Identify which cell holds the provided text, then report its (X, Y) central coordinate. 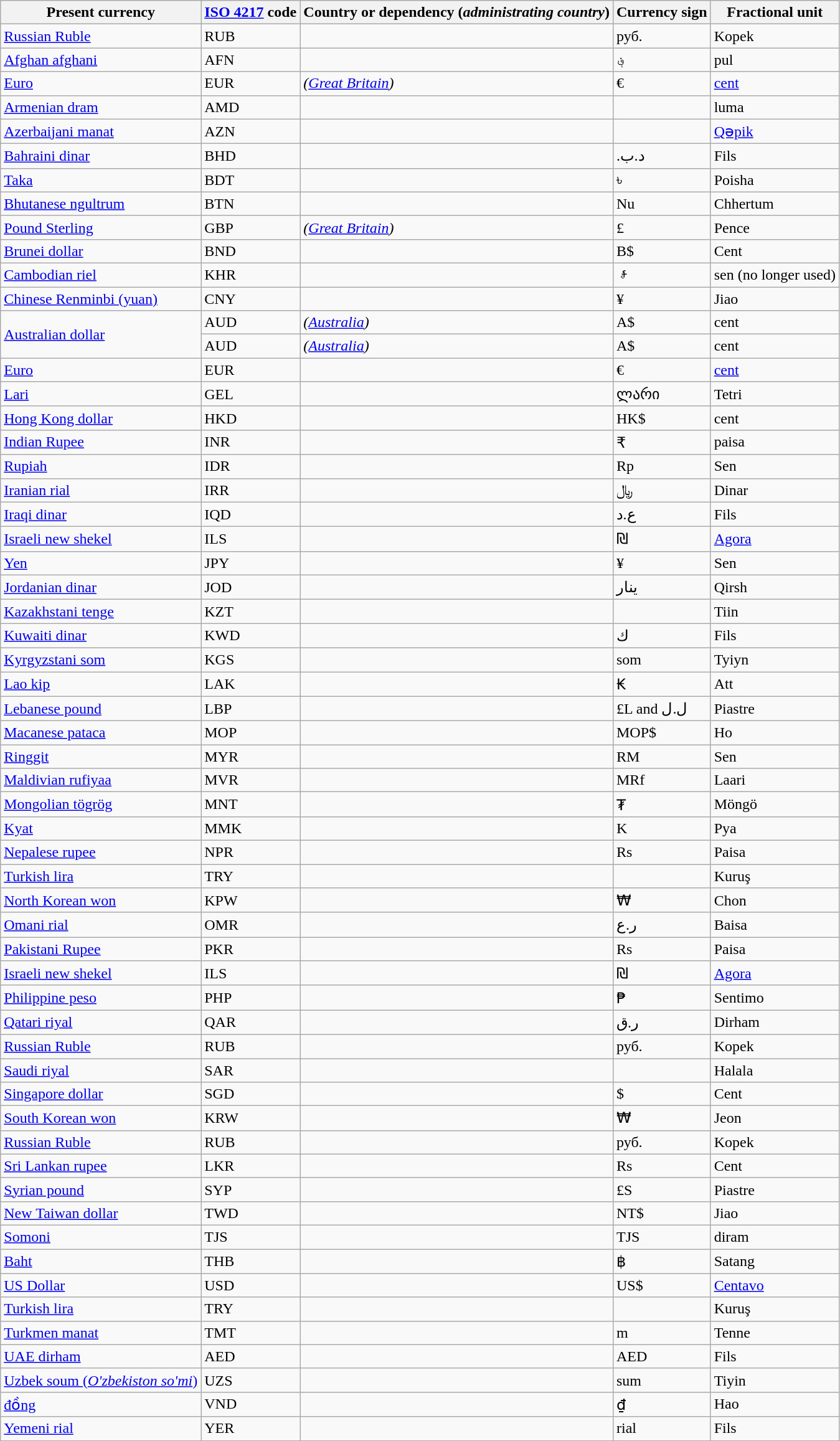
QAR (250, 1023)
Bahraini dinar (101, 156)
IDR (250, 466)
Tiin (775, 612)
Qatari riyal (101, 1023)
Somoni (101, 1237)
Fractional unit (775, 12)
BND (250, 251)
som (661, 659)
₱ (661, 998)
KHR (250, 275)
៛ (661, 275)
Pence (775, 227)
VND (250, 1404)
Ho (775, 733)
SGD (250, 1094)
Mongolian tögrög (101, 805)
CNY (250, 298)
Laari (775, 780)
Australian dollar (101, 334)
৳ (661, 180)
luma (775, 107)
IQD (250, 514)
Sri Lankan rupee (101, 1166)
Uzbek soum (O'zbekiston so'mi) (101, 1380)
Present currency (101, 12)
pul (775, 60)
Qəpik (775, 131)
Brunei dollar (101, 251)
RM (661, 757)
LKR (250, 1166)
HKD (250, 418)
Taka (101, 180)
BHD (250, 156)
Baht (101, 1262)
£S (661, 1189)
Yen (101, 563)
Kyat (101, 828)
BDT (250, 180)
Jordanian dinar (101, 587)
Halala (775, 1070)
Iraqi dinar (101, 514)
Tenne (775, 1333)
MOP (250, 733)
LAK (250, 684)
؋ (661, 60)
Cambodian riel (101, 275)
Att (775, 684)
Singapore dollar (101, 1094)
PHP (250, 998)
K (661, 828)
Nepalese rupee (101, 852)
₫ (661, 1404)
KGS (250, 659)
LBP (250, 709)
m (661, 1333)
US$ (661, 1285)
UZS (250, 1380)
PKR (250, 949)
BTN (250, 204)
IRR (250, 490)
Möngö (775, 805)
TMT (250, 1333)
Baisa (775, 925)
ISO 4217 code (250, 12)
Poisha (775, 180)
Dinar (775, 490)
sen (no longer used) (775, 275)
MNT (250, 805)
ر.ع (661, 925)
Saudi riyal (101, 1070)
£L and ل.ل (661, 709)
Macanese pataca (101, 733)
$ (661, 1094)
₹ (661, 442)
Rupiah (101, 466)
TWD (250, 1213)
HK$ (661, 418)
Ringgit (101, 757)
Bhutanese ngultrum (101, 204)
ر.ق (661, 1023)
Kazakhstani tenge (101, 612)
₭ (661, 684)
South Korean won (101, 1118)
Chon (775, 900)
paisa (775, 442)
Dirham (775, 1023)
﷼ (661, 490)
MRf (661, 780)
MOP$ (661, 733)
New Taiwan dollar (101, 1213)
sum (661, 1380)
JPY (250, 563)
Philippine peso (101, 998)
Armenian dram (101, 107)
ლარი (661, 394)
Tyiyn (775, 659)
Chhertum (775, 204)
Syrian pound (101, 1189)
GBP (250, 227)
฿ (661, 1262)
Afghan afghani (101, 60)
Centavo (775, 1285)
Tetri (775, 394)
MYR (250, 757)
Lari (101, 394)
Indian Rupee (101, 442)
INR (250, 442)
Yemeni rial (101, 1429)
OMR (250, 925)
ينار (661, 587)
AFN (250, 60)
Hong Kong dollar (101, 418)
Maldivian rufiyaa (101, 780)
KRW (250, 1118)
Tiyin (775, 1380)
Kyrgyzstani som (101, 659)
USD (250, 1285)
£ (661, 227)
₮ (661, 805)
Nu (661, 204)
Qirsh (775, 587)
Kuwaiti dinar (101, 636)
diram (775, 1237)
US Dollar (101, 1285)
GEL (250, 394)
Omani rial (101, 925)
Pya (775, 828)
rial (661, 1429)
ك (661, 636)
KPW (250, 900)
Lebanese pound (101, 709)
Pakistani Rupee (101, 949)
Pound Sterling (101, 227)
SYP (250, 1189)
YER (250, 1429)
Lao kip (101, 684)
Jeon (775, 1118)
Hao (775, 1404)
KWD (250, 636)
Chinese Renminbi (yuan) (101, 298)
KZT (250, 612)
Rp (661, 466)
THB (250, 1262)
Azerbaijani manat (101, 131)
NT$ (661, 1213)
Currency sign (661, 12)
Sentimo (775, 998)
SAR (250, 1070)
Iranian rial (101, 490)
B$ (661, 251)
Satang (775, 1262)
MMK (250, 828)
đồng (101, 1404)
.د.ب (661, 156)
JOD (250, 587)
AMD (250, 107)
UAE dirham (101, 1356)
Country or dependency (administrating country) (457, 12)
Turkmen manat (101, 1333)
North Korean won (101, 900)
AZN (250, 131)
NPR (250, 852)
ع.د (661, 514)
MVR (250, 780)
